Capture the cell that displays the provided text and extract its [x, y] central coordinate. 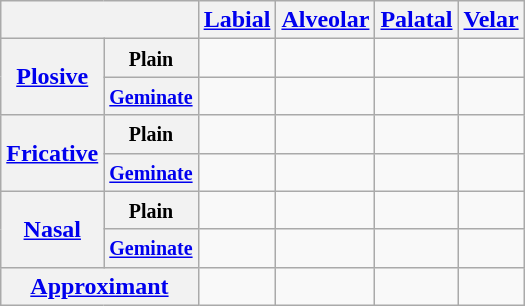
Fricative [52, 153]
Nasal [52, 229]
Approximant [100, 286]
Velar [491, 20]
Alveolar [326, 20]
Labial [237, 20]
Palatal [416, 20]
Plosive [52, 77]
